Find where the given text appears and provide that cell's center as (x, y) coordinate. 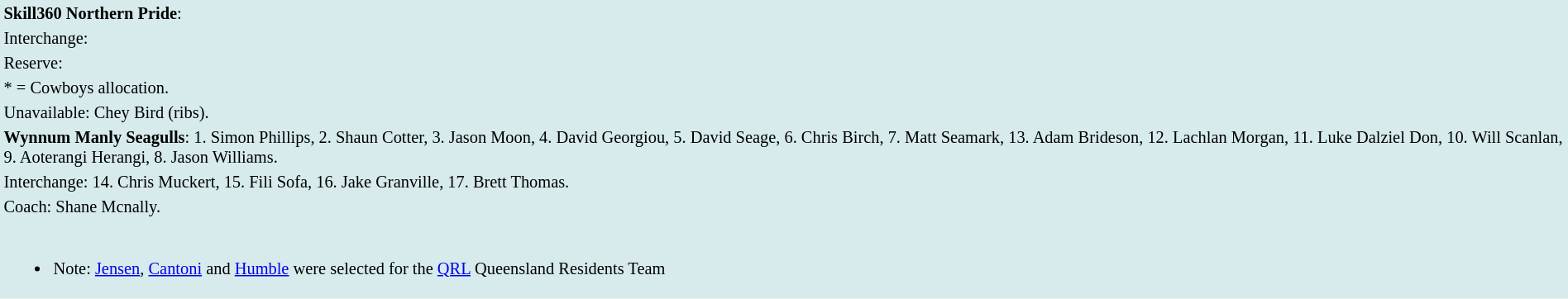
Interchange: (784, 38)
Unavailable: Chey Bird (ribs). (784, 112)
Coach: Shane Mcnally. (784, 206)
Reserve: (784, 63)
Skill360 Northern Pride: (784, 13)
Interchange: 14. Chris Muckert, 15. Fili Sofa, 16. Jake Granville, 17. Brett Thomas. (784, 182)
* = Cowboys allocation. (784, 88)
Note: Jensen, Cantoni and Humble were selected for the QRL Queensland Residents Team (784, 259)
